Output the [x, y] coordinate of the center of the cell containing the given text.  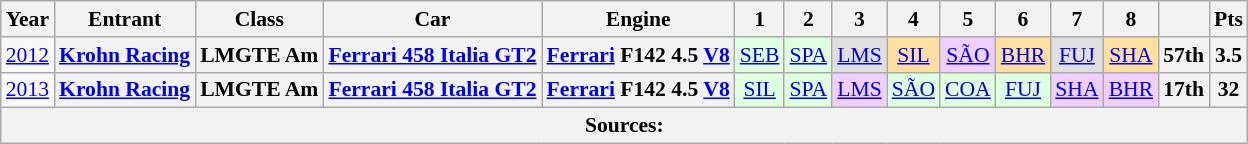
7 [1076, 19]
4 [914, 19]
6 [1024, 19]
Pts [1228, 19]
57th [1184, 55]
Class [259, 19]
32 [1228, 90]
Year [28, 19]
2012 [28, 55]
5 [968, 19]
COA [968, 90]
2013 [28, 90]
SEB [760, 55]
17th [1184, 90]
Car [432, 19]
8 [1132, 19]
Engine [638, 19]
3 [860, 19]
3.5 [1228, 55]
2 [808, 19]
Entrant [124, 19]
Sources: [624, 126]
1 [760, 19]
